Scan for the cell matching the given text and deliver its (X, Y) coordinate at center. 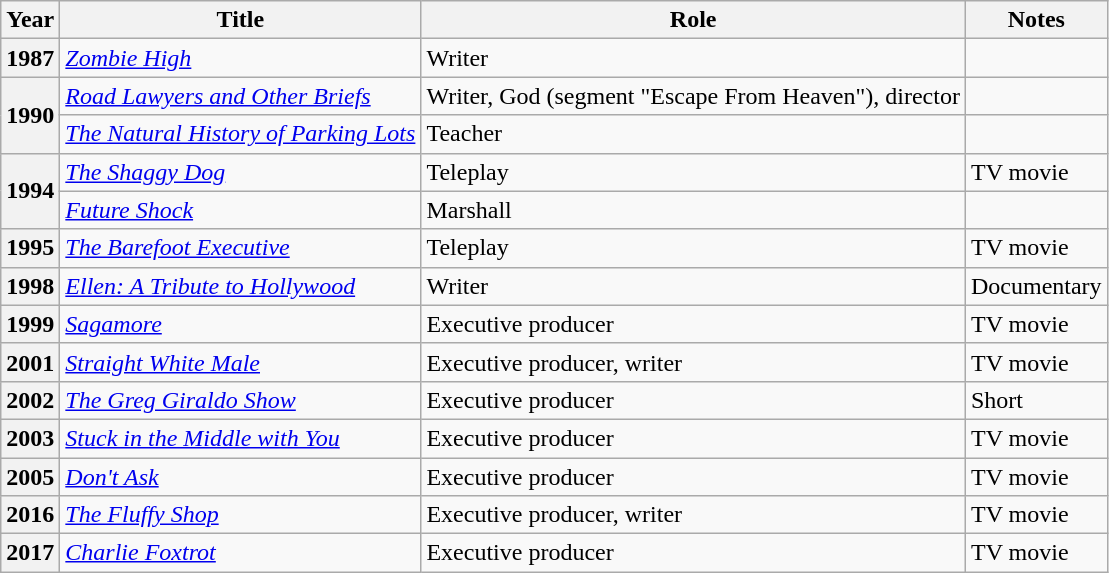
2016 (30, 515)
1990 (30, 115)
Teacher (694, 134)
The Fluffy Shop (240, 515)
Short (1036, 400)
1994 (30, 191)
2003 (30, 438)
Don't Ask (240, 477)
2002 (30, 400)
Role (694, 20)
1987 (30, 58)
2001 (30, 362)
The Barefoot Executive (240, 248)
Notes (1036, 20)
2005 (30, 477)
Ellen: A Tribute to Hollywood (240, 286)
Writer, God (segment "Escape From Heaven"), director (694, 96)
The Shaggy Dog (240, 172)
Stuck in the Middle with You (240, 438)
Future Shock (240, 210)
Marshall (694, 210)
Documentary (1036, 286)
1995 (30, 248)
The Natural History of Parking Lots (240, 134)
The Greg Giraldo Show (240, 400)
Title (240, 20)
Road Lawyers and Other Briefs (240, 96)
Zombie High (240, 58)
Year (30, 20)
1998 (30, 286)
Sagamore (240, 324)
Charlie Foxtrot (240, 553)
1999 (30, 324)
2017 (30, 553)
Straight White Male (240, 362)
